Identify which cell holds the provided text, then report its (x, y) central coordinate. 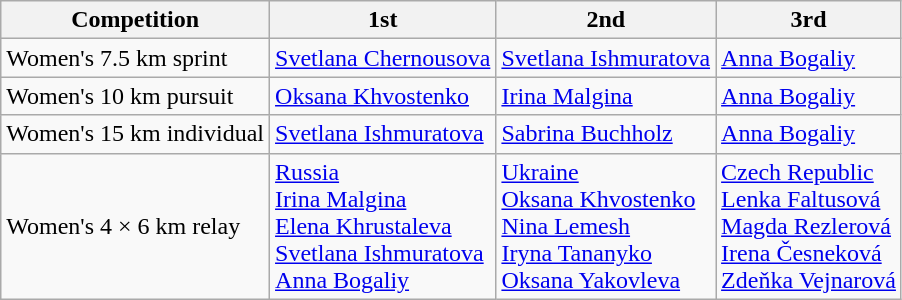
Svetlana Chernousova (383, 58)
Czech RepublicLenka FaltusováMagda RezlerováIrena ČesnekováZdeňka Vejnarová (809, 226)
2nd (606, 20)
UkraineOksana KhvostenkoNina LemeshIryna TananykoOksana Yakovleva (606, 226)
RussiaIrina MalginaElena KhrustalevaSvetlana IshmuratovaAnna Bogaliy (383, 226)
3rd (809, 20)
Women's 15 km individual (136, 134)
Oksana Khvostenko (383, 96)
Competition (136, 20)
Sabrina Buchholz (606, 134)
Women's 7.5 km sprint (136, 58)
1st (383, 20)
Women's 10 km pursuit (136, 96)
Women's 4 × 6 km relay (136, 226)
Irina Malgina (606, 96)
